Pinpoint the cell where the given text exists, returning its [x, y] midpoint coordinate. 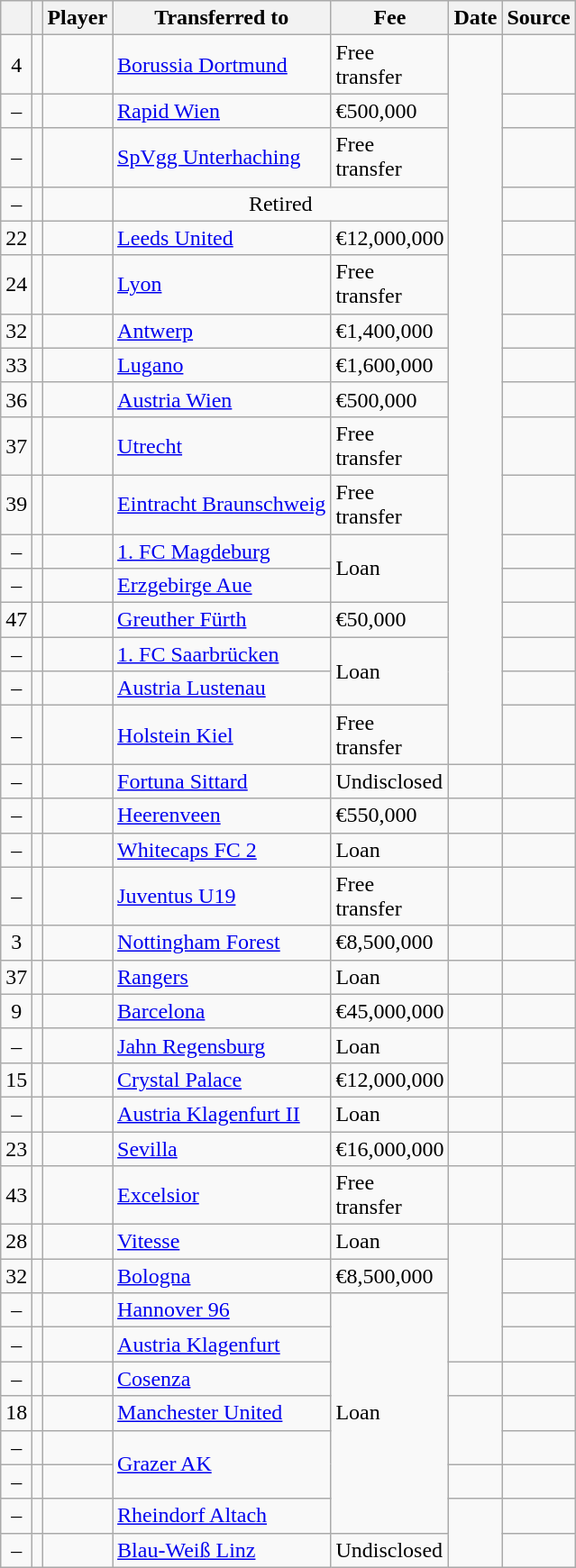
23 [16, 1149]
Borussia Dortmund [222, 65]
Fee [389, 18]
Bologna [222, 1276]
1. FC Magdeburg [222, 551]
Whitecaps FC 2 [222, 850]
Barcelona [222, 1011]
Date [476, 18]
Hannover 96 [222, 1310]
24 [16, 285]
€45,000,000 [389, 1011]
Lyon [222, 285]
€16,000,000 [389, 1149]
Vitesse [222, 1242]
18 [16, 1413]
36 [16, 399]
Transferred to [222, 18]
SpVgg Unterhaching [222, 157]
Nottingham Forest [222, 943]
Greuther Fürth [222, 620]
Austria Klagenfurt [222, 1345]
Eintracht Braunschweig [222, 505]
Juventus U19 [222, 896]
Austria Wien [222, 399]
Excelsior [222, 1195]
Austria Lustenau [222, 688]
3 [16, 943]
Crystal Palace [222, 1080]
15 [16, 1080]
€550,000 [389, 816]
Heerenveen [222, 816]
Jahn Regensburg [222, 1045]
Fortuna Sittard [222, 781]
Sevilla [222, 1149]
4 [16, 65]
Leeds United [222, 238]
€50,000 [389, 620]
€1,600,000 [389, 365]
1. FC Saarbrücken [222, 654]
43 [16, 1195]
Cosenza [222, 1379]
Utrecht [222, 445]
33 [16, 365]
28 [16, 1242]
9 [16, 1011]
Rangers [222, 977]
Rapid Wien [222, 111]
Blau-Weiß Linz [222, 1550]
47 [16, 620]
Antwerp [222, 331]
Lugano [222, 365]
Source [539, 18]
Player [78, 18]
Rheindorf Altach [222, 1516]
39 [16, 505]
Grazer AK [222, 1464]
Holstein Kiel [222, 735]
Manchester United [222, 1413]
Erzgebirge Aue [222, 586]
22 [16, 238]
Retired [281, 204]
Austria Klagenfurt II [222, 1114]
€1,400,000 [389, 331]
